Return (x, y) of the center of cell containing provided text 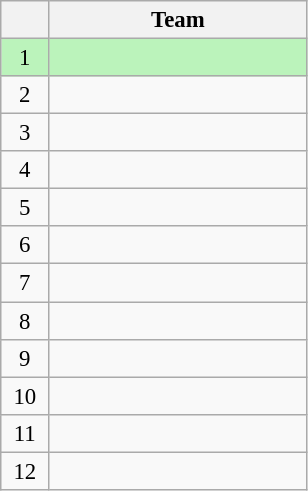
6 (25, 245)
12 (25, 471)
3 (25, 133)
1 (25, 58)
10 (25, 396)
8 (25, 321)
7 (25, 283)
Team (178, 20)
5 (25, 208)
9 (25, 358)
4 (25, 170)
2 (25, 95)
11 (25, 433)
